Search for the cell housing the specified text and yield its [X, Y] center coordinate. 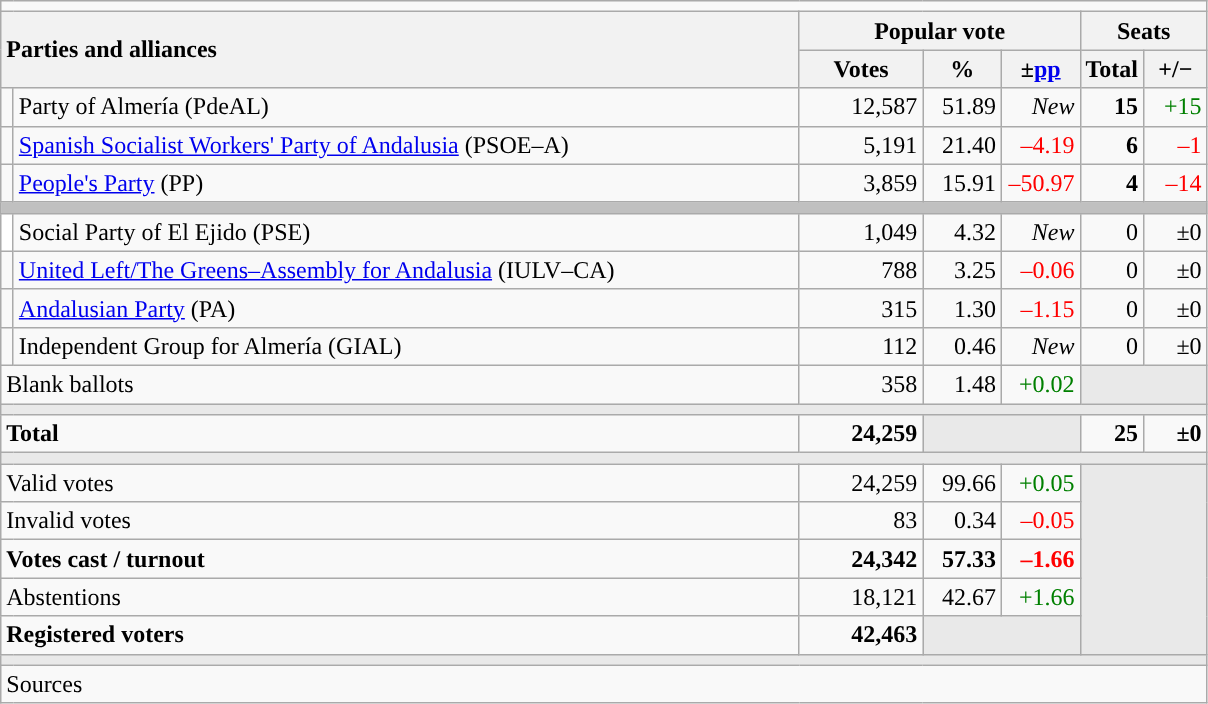
Blank ballots [400, 384]
+15 [1176, 107]
4.32 [962, 232]
Seats [1144, 31]
Invalid votes [400, 521]
Registered voters [400, 635]
51.89 [962, 107]
315 [861, 308]
–0.05 [1040, 521]
–0.06 [1040, 270]
% [962, 69]
–14 [1176, 183]
–1.15 [1040, 308]
–1 [1176, 145]
3,859 [861, 183]
Spanish Socialist Workers' Party of Andalusia (PSOE–A) [406, 145]
99.66 [962, 483]
United Left/The Greens–Assembly for Andalusia (IULV–CA) [406, 270]
1.48 [962, 384]
57.33 [962, 559]
112 [861, 346]
–50.97 [1040, 183]
Abstentions [400, 597]
25 [1112, 434]
42.67 [962, 597]
12,587 [861, 107]
15.91 [962, 183]
4 [1112, 183]
Party of Almería (PdeAL) [406, 107]
Parties and alliances [400, 50]
3.25 [962, 270]
788 [861, 270]
+0.02 [1040, 384]
–1.66 [1040, 559]
83 [861, 521]
Social Party of El Ejido (PSE) [406, 232]
1,049 [861, 232]
Popular vote [940, 31]
+/− [1176, 69]
42,463 [861, 635]
Valid votes [400, 483]
±pp [1040, 69]
1.30 [962, 308]
0.34 [962, 521]
0.46 [962, 346]
Votes [861, 69]
People's Party (PP) [406, 183]
15 [1112, 107]
Independent Group for Almería (GIAL) [406, 346]
5,191 [861, 145]
Sources [604, 684]
6 [1112, 145]
Votes cast / turnout [400, 559]
21.40 [962, 145]
+1.66 [1040, 597]
–4.19 [1040, 145]
358 [861, 384]
18,121 [861, 597]
+0.05 [1040, 483]
24,342 [861, 559]
Andalusian Party (PA) [406, 308]
